Extract the (x, y) coordinate from the center of the cell holding the provided text.  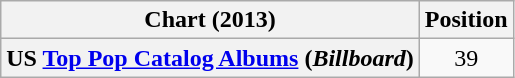
Position (466, 20)
Chart (2013) (210, 20)
US Top Pop Catalog Albums (Billboard) (210, 58)
39 (466, 58)
